Pinpoint the cell where the given text exists, returning its [x, y] midpoint coordinate. 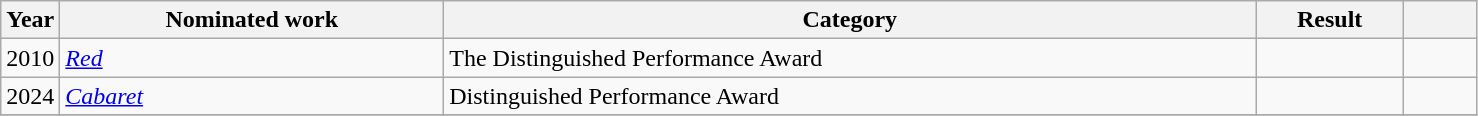
2024 [30, 96]
2010 [30, 58]
Nominated work [252, 20]
Cabaret [252, 96]
Distinguished Performance Award [850, 96]
Category [850, 20]
Result [1330, 20]
Red [252, 58]
Year [30, 20]
The Distinguished Performance Award [850, 58]
